Extract the (x, y) coordinate from the center of the cell holding the provided text.  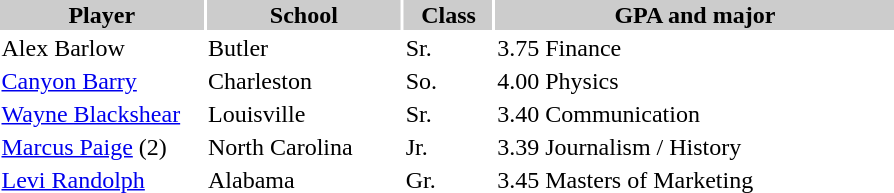
Marcus Paige (2) (102, 147)
4.00 Physics (695, 81)
Butler (304, 48)
Canyon Barry (102, 81)
Wayne Blackshear (102, 114)
Player (102, 15)
GPA and major (695, 15)
Alex Barlow (102, 48)
3.40 Communication (695, 114)
Louisville (304, 114)
School (304, 15)
Class (448, 15)
Charleston (304, 81)
North Carolina (304, 147)
Jr. (448, 147)
3.75 Finance (695, 48)
3.39 Journalism / History (695, 147)
So. (448, 81)
